Return (x, y) of the center of cell containing provided text 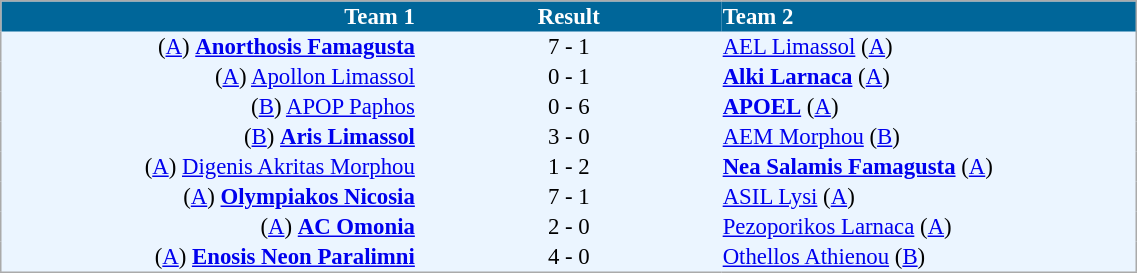
Pezoporikos Larnaca (A) (929, 227)
4 - 0 (568, 257)
Result (568, 16)
Nea Salamis Famagusta (A) (929, 167)
(A) Olympiakos Nicosia (209, 197)
3 - 0 (568, 137)
Alki Larnaca (A) (929, 77)
2 - 0 (568, 227)
(A) Apollon Limassol (209, 77)
AEM Morphou (B) (929, 137)
Team 1 (209, 16)
APOEL (A) (929, 107)
ASIL Lysi (A) (929, 197)
AEL Limassol (A) (929, 47)
1 - 2 (568, 167)
0 - 1 (568, 77)
(A) Anorthosis Famagusta (209, 47)
(B) Aris Limassol (209, 137)
(A) AC Omonia (209, 227)
Team 2 (929, 16)
0 - 6 (568, 107)
(A) Digenis Akritas Morphou (209, 167)
(A) Enosis Neon Paralimni (209, 257)
Othellos Athienou (B) (929, 257)
(B) APOP Paphos (209, 107)
